Return the (x, y) coordinate for the center point of the cell that contains the specified text.  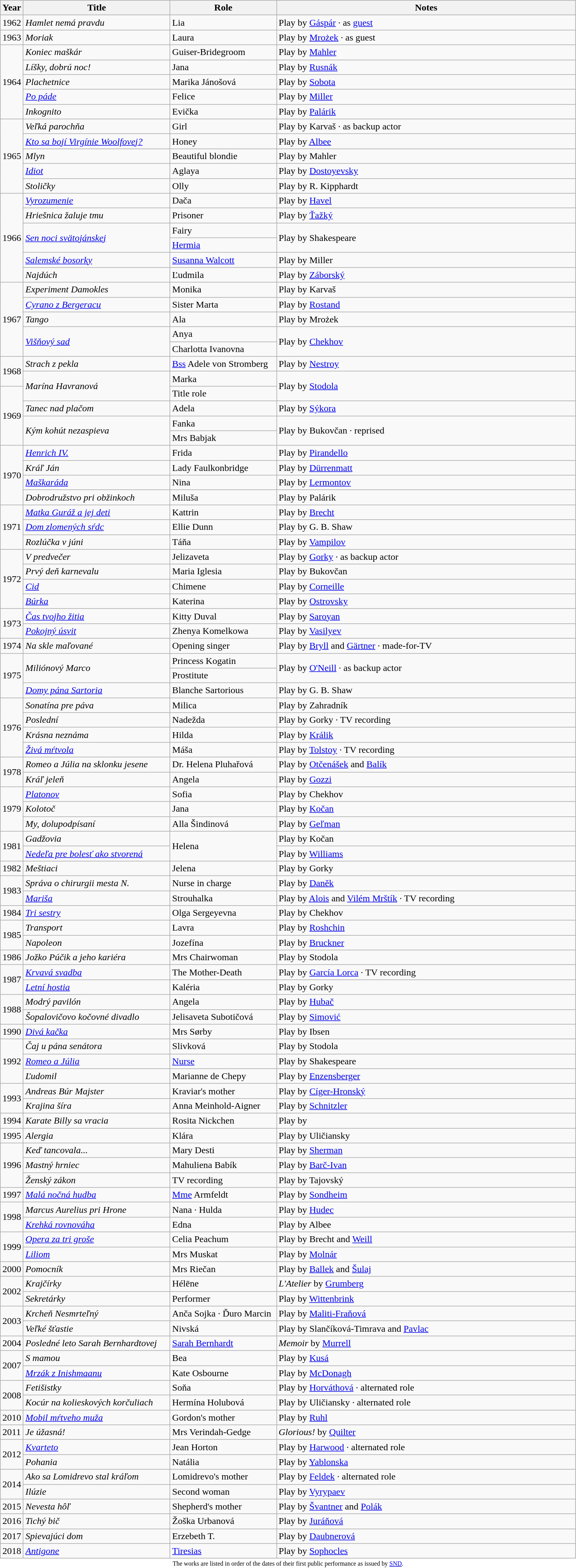
Stoličky (97, 186)
Hamlet nemá pravdu (97, 23)
Tri sestry (97, 913)
Dr. Helena Pluhařová (223, 765)
1998 (12, 1217)
1987 (12, 980)
Gordon's mother (223, 1418)
Ala (223, 319)
Karate Billy sa vracia (97, 1120)
Domy pána Sartoria (97, 690)
Play by Uličiansky · alternated role (426, 1403)
Alergia (97, 1136)
Play by Havel (426, 201)
Play by Karvaš · as backup actor (426, 126)
1963 (12, 37)
2014 (12, 1484)
Play by Alois and Vilém Mrštík · TV recording (426, 898)
1981 (12, 846)
Krajina šíra (97, 1106)
Katerina (223, 601)
Na skle maľované (97, 646)
Play by Bruckner (426, 943)
Play by Karvaš (426, 290)
Hermína Holubová (223, 1403)
Táňa (223, 542)
Play by Brecht (426, 512)
2015 (12, 1506)
Play by O'Neill · as backup actor (426, 668)
Play by Švantner and Polák (426, 1506)
Play by Feldek · alternated role (426, 1477)
Živá mŕtvola (97, 750)
Play by Wittenbrink (426, 1299)
Mrzák z Inishmaanu (97, 1373)
1964 (12, 82)
Cid (97, 586)
1979 (12, 809)
Play by Tolstoy · TV recording (426, 750)
Rozlúčka v júni (97, 542)
Prostitute (223, 676)
1970 (12, 475)
Play by Zahradník (426, 705)
The Mother-Death (223, 972)
Mrs Riečan (223, 1269)
Dobrodružstvo pri obžinkoch (97, 497)
Lia (223, 23)
Kolotoč (97, 809)
S mamou (97, 1358)
1984 (12, 913)
Play by Vampilov (426, 542)
Play by Pirandello (426, 453)
Glorious! by Quilter (426, 1432)
Sekretárky (97, 1299)
Bss Adele von Stromberg (223, 364)
Tanec nad plačom (97, 408)
Natália (223, 1462)
Play by Daněk (426, 883)
Nana · Hulda (223, 1210)
2017 (12, 1536)
Po páde (97, 97)
Máša (223, 750)
Play by Gozzi (426, 779)
Play by Ruhl (426, 1418)
Strach z pekla (97, 364)
Žoška Urbanová (223, 1521)
Veľké šťastie (97, 1328)
Play by Ibsen (426, 1032)
Susanna Walcott (223, 260)
Chimene (223, 586)
Marianne de Chepy (223, 1076)
Krajčírky (97, 1284)
Divá kačka (97, 1032)
Play by Vasilyev (426, 631)
Pomocník (97, 1269)
1975 (12, 676)
1983 (12, 890)
Play by Simović (426, 1017)
Sonatína pre páva (97, 705)
Salemské bosorky (97, 260)
2010 (12, 1418)
Miliónový Marco (97, 668)
Ellie Dunn (223, 527)
Hermia (223, 245)
Fairy (223, 230)
Fetišistky (97, 1388)
Alla Šindinová (223, 824)
Laura (223, 37)
Play by Bukovčan (426, 572)
Hilda (223, 735)
Je úžasná! (97, 1432)
Pokojný úsvit (97, 631)
Mrs Chairwoman (223, 957)
1990 (12, 1032)
Play by Maliti-Fraňová (426, 1313)
1993 (12, 1098)
Play by García Lorca · TV recording (426, 972)
Krehká rovnováha (97, 1225)
Posledné leto Sarah Bernhardtovej (97, 1343)
Shepherd's mother (223, 1506)
Ľudomil (97, 1076)
Koniec maškár (97, 52)
Gadžovia (97, 839)
Kattrin (223, 512)
Malá nočná hudba (97, 1195)
Tango (97, 319)
Maškaráda (97, 483)
L'Atelier by Grumberg (426, 1284)
Jožko Púčik a jeho kariéra (97, 957)
Notes (426, 8)
Edna (223, 1225)
Meštiaci (97, 868)
Kvarteto (97, 1447)
Sofia (223, 794)
Play by Yablonska (426, 1462)
Antigone (97, 1551)
1988 (12, 1009)
Marína Havranová (97, 386)
Krvavá svadba (97, 972)
Moriak (97, 37)
Erzebeth T. (223, 1536)
Kým kohút nezaspieva (97, 430)
1997 (12, 1195)
Romeo a Júlia na sklonku jesene (97, 765)
Keď tancovala... (97, 1150)
Celia Peachum (223, 1239)
Jelisaveta Subotičová (223, 1017)
Maria Iglesia (223, 572)
Play by Vyrypaev (426, 1492)
Play by Barč-Ivan (426, 1165)
Title (97, 8)
Zhenya Komelkowa (223, 631)
Višňový sad (97, 342)
Girl (223, 126)
Play by Uličiansky (426, 1136)
Memoir by Murrell (426, 1343)
Princess Kogatin (223, 661)
Play by Kusá (426, 1358)
Play by Bukovčan · reprised (426, 430)
Dača (223, 201)
Ilúzie (97, 1492)
2012 (12, 1455)
Matka Guráž a jej deti (97, 512)
Letní hostia (97, 987)
1996 (12, 1165)
Šopalovičovo kočovné divadlo (97, 1017)
Play by Mrożek (426, 319)
Play by Harwood · alternated role (426, 1447)
Aglaya (223, 171)
Mrs Verindah-Gedge (223, 1432)
Role (223, 8)
Kate Osbourne (223, 1373)
1992 (12, 1061)
Marka (223, 379)
Rosita Nickchen (223, 1120)
Experiment Damokles (97, 290)
Bea (223, 1358)
2016 (12, 1521)
Marika Jánošová (223, 82)
Play by Dürrenmatt (426, 468)
Guiser-Bridegroom (223, 52)
Play by Corneille (426, 586)
Ľudmila (223, 275)
Veľká parochňa (97, 126)
Play by Gáspár · as guest (426, 23)
Napoleon (97, 943)
Helena (223, 846)
Líšky, dobrú noc! (97, 67)
Second woman (223, 1492)
Play by Gorky · as backup actor (426, 557)
Play by Záborský (426, 275)
Play by Hubač (426, 1002)
Krásna neznáma (97, 735)
Čaj u pána senátora (97, 1046)
Sister Marta (223, 304)
1966 (12, 238)
2018 (12, 1551)
Tiresias (223, 1551)
Správa o chirurgii mesta N. (97, 883)
Liliom (97, 1254)
Kráľ jeleň (97, 779)
Play by Juráňová (426, 1521)
2004 (12, 1343)
Play by Schnitzler (426, 1106)
1994 (12, 1120)
1972 (12, 579)
1999 (12, 1247)
Slivková (223, 1046)
Poslední (97, 720)
Nadežda (223, 720)
Ženský zákon (97, 1180)
Búrka (97, 601)
Play by Hudec (426, 1210)
Adela (223, 408)
Opening singer (223, 646)
Play by Slančíková-Timrava and Pavlac (426, 1328)
Play by Daubnerová (426, 1536)
Kocúr na kolieskových korčuliach (97, 1403)
Transport (97, 928)
Kraviar's mother (223, 1091)
2007 (12, 1365)
Kto sa bojí Virgínie Woolfovej? (97, 141)
Hélēne (223, 1284)
Play by Nestroy (426, 364)
1969 (12, 416)
Romeo a Júlia (97, 1061)
Performer (223, 1299)
Jean Horton (223, 1447)
Play by Brecht and Weill (426, 1239)
1967 (12, 319)
Year (12, 8)
1973 (12, 623)
Play by Saroyan (426, 616)
2003 (12, 1321)
Mastný hrniec (97, 1165)
Honey (223, 141)
Play by Sherman (426, 1150)
Play by Ostrovsky (426, 601)
Lady Faulkonbridge (223, 468)
Nina (223, 483)
Play by Horváthová · alternated role (426, 1388)
Prisoner (223, 216)
Mariša (97, 898)
Mary Desti (223, 1150)
Play by Rusnák (426, 67)
Andreas Búr Majster (97, 1091)
Play by (426, 1120)
Mme Armfeldt (223, 1195)
Frida (223, 453)
Jelizaveta (223, 557)
1974 (12, 646)
Play by Mrożek · as guest (426, 37)
2011 (12, 1432)
Play by Ťažký (426, 216)
1965 (12, 156)
Lavra (223, 928)
Plachetnice (97, 82)
Henrich IV. (97, 453)
Play by Geľman (426, 824)
Najdúch (97, 275)
1962 (12, 23)
Nedeľa pre bolesť ako stvorená (97, 853)
Kitty Duval (223, 616)
Mrs Muskat (223, 1254)
Mrs Sørby (223, 1032)
1978 (12, 772)
Kaléria (223, 987)
Sarah Bernhardt (223, 1343)
Vyrozumenie (97, 201)
Play by Tajovský (426, 1180)
Play by Otčenášek and Balík (426, 765)
Marcus Aurelius pri Hrone (97, 1210)
Play by Králik (426, 735)
Play by McDonagh (426, 1373)
Play by Sophocles (426, 1551)
Nevesta hôľ (97, 1506)
2008 (12, 1395)
Modrý pavilón (97, 1002)
Dom zlomených sŕdc (97, 527)
Play by Roshchin (426, 928)
Play by Bryll and Gärtner · made-for-TV (426, 646)
Jozefína (223, 943)
Fanka (223, 423)
Title role (223, 393)
1986 (12, 957)
Play by Enzensberger (426, 1076)
My, dolupodpísaní (97, 824)
Anča Sojka · Ďuro Marcin (223, 1313)
1995 (12, 1136)
Hriešnica žaluje tmu (97, 216)
Beautiful blondie (223, 156)
Play by Molnár (426, 1254)
Mrs Babjak (223, 438)
Nivská (223, 1328)
Sen noci svätojánskej (97, 238)
1968 (12, 371)
Olly (223, 186)
Tichý bič (97, 1521)
Inkognito (97, 111)
Play by Sýkora (426, 408)
Play by Lermontov (426, 483)
Platonov (97, 794)
Play by Williams (426, 853)
Monika (223, 290)
1985 (12, 935)
Mahuliena Babík (223, 1165)
Jelena (223, 868)
1976 (12, 727)
Play by Rostand (426, 304)
Mobil mŕtveho muža (97, 1418)
Cyrano z Bergeracu (97, 304)
Strouhalka (223, 898)
Opera za tri groše (97, 1239)
Klára (223, 1136)
Play by Cíger-Hronský (426, 1091)
V predvečer (97, 557)
Play by Sondheim (426, 1195)
Nurse in charge (223, 883)
Blanche Sartorious (223, 690)
Čas tvojho žitia (97, 616)
Pohania (97, 1462)
Play by Dostoyevsky (426, 171)
Spievajúci dom (97, 1536)
Anya (223, 334)
Felice (223, 97)
Kráľ Ján (97, 468)
Nurse (223, 1061)
Prvý deň karnevalu (97, 572)
Krcheň Nesmrteľný (97, 1313)
Idiot (97, 171)
Olga Sergeyevna (223, 913)
Milica (223, 705)
Lomidrevo's mother (223, 1477)
2002 (12, 1291)
2000 (12, 1269)
Evička (223, 111)
Miluša (223, 497)
Play by Gorky · TV recording (426, 720)
Charlotta Ivanovna (223, 349)
Play by Sobota (426, 82)
TV recording (223, 1180)
Play by Ballek and Šulaj (426, 1269)
Mlyn (97, 156)
Play by R. Kipphardt (426, 186)
Soňa (223, 1388)
Anna Meinhold-Aigner (223, 1106)
The works are listed in order of the dates of their first public performance as issued by SND. (288, 1563)
1982 (12, 868)
Ako sa Lomidrevo stal kráľom (97, 1477)
1971 (12, 527)
